Scan for the cell matching the given text and deliver its (x, y) coordinate at center. 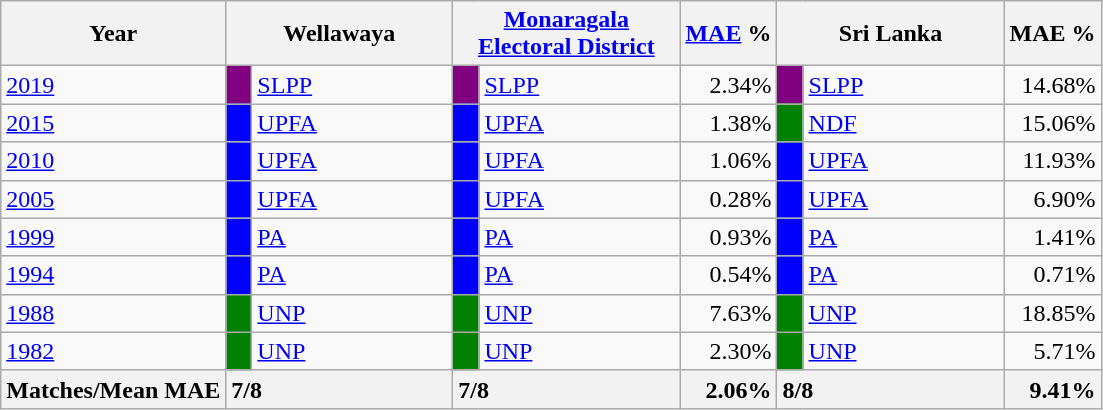
9.41% (1052, 389)
15.06% (1052, 123)
1988 (114, 313)
6.90% (1052, 199)
1982 (114, 351)
1994 (114, 275)
2005 (114, 199)
2010 (114, 161)
2.30% (728, 351)
2.34% (728, 85)
1.41% (1052, 237)
2.06% (728, 389)
1999 (114, 237)
0.54% (728, 275)
0.71% (1052, 275)
NDF (904, 123)
2019 (114, 85)
Monaragala Electoral District (566, 34)
Wellawaya (340, 34)
2015 (114, 123)
Matches/Mean MAE (114, 389)
1.38% (728, 123)
8/8 (890, 389)
Sri Lanka (890, 34)
1.06% (728, 161)
0.28% (728, 199)
11.93% (1052, 161)
0.93% (728, 237)
5.71% (1052, 351)
14.68% (1052, 85)
Year (114, 34)
18.85% (1052, 313)
7.63% (728, 313)
